Identify which cell holds the provided text, then report its (X, Y) central coordinate. 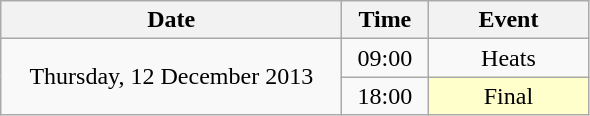
Final (508, 96)
Event (508, 20)
09:00 (385, 58)
Time (385, 20)
Date (172, 20)
Thursday, 12 December 2013 (172, 77)
Heats (508, 58)
18:00 (385, 96)
